Locate the cell with the specified text and output its [X, Y] center coordinate. 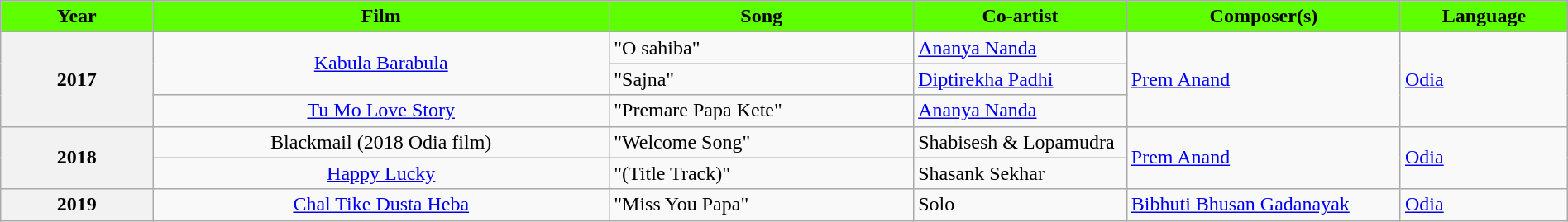
"Welcome Song" [762, 142]
Tu Mo Love Story [381, 111]
Chal Tike Dusta Heba [381, 205]
"Sajna" [762, 79]
"Premare Papa Kete" [762, 111]
2017 [77, 79]
Bibhuti Bhusan Gadanayak [1264, 205]
"Miss You Papa" [762, 205]
Kabula Barabula [381, 64]
Shabisesh & Lopamudra [1021, 142]
Film [381, 17]
Year [77, 17]
"O sahiba" [762, 48]
"(Title Track)" [762, 173]
Diptirekha Padhi [1021, 79]
Song [762, 17]
Language [1484, 17]
Co-artist [1021, 17]
2018 [77, 158]
2019 [77, 205]
Composer(s) [1264, 17]
Solo [1021, 205]
Blackmail (2018 Odia film) [381, 142]
Shasank Sekhar [1021, 173]
Happy Lucky [381, 173]
